Find where the given text appears and provide that cell's center as [x, y] coordinate. 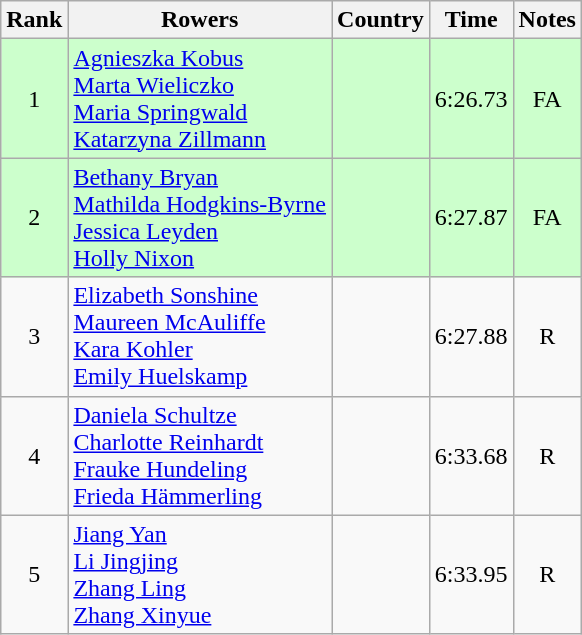
6:33.95 [471, 574]
6:27.88 [471, 336]
6:27.87 [471, 218]
Country [381, 20]
Rowers [200, 20]
6:26.73 [471, 98]
5 [34, 574]
2 [34, 218]
Notes [547, 20]
Bethany BryanMathilda Hodgkins-ByrneJessica LeydenHolly Nixon [200, 218]
Daniela SchultzeCharlotte ReinhardtFrauke HundelingFrieda Hämmerling [200, 456]
Elizabeth SonshineMaureen McAuliffeKara KohlerEmily Huelskamp [200, 336]
4 [34, 456]
Rank [34, 20]
3 [34, 336]
Agnieszka KobusMarta WieliczkoMaria SpringwaldKatarzyna Zillmann [200, 98]
Time [471, 20]
6:33.68 [471, 456]
1 [34, 98]
Jiang YanLi JingjingZhang LingZhang Xinyue [200, 574]
